From the cell containing the given text, extract its center point as [X, Y] coordinate. 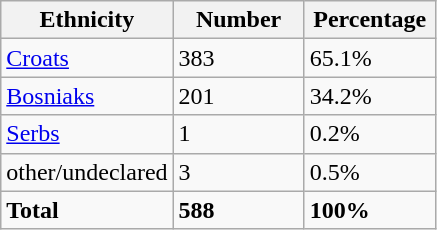
other/undeclared [87, 172]
Serbs [87, 134]
100% [370, 210]
Ethnicity [87, 20]
201 [238, 96]
Percentage [370, 20]
588 [238, 210]
Number [238, 20]
1 [238, 134]
383 [238, 58]
Total [87, 210]
65.1% [370, 58]
34.2% [370, 96]
0.5% [370, 172]
0.2% [370, 134]
Bosniaks [87, 96]
Croats [87, 58]
3 [238, 172]
